Search for the cell housing the specified text and yield its (x, y) center coordinate. 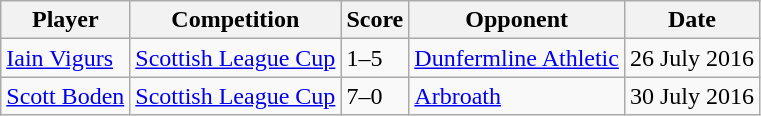
Opponent (517, 20)
1–5 (375, 58)
Date (692, 20)
26 July 2016 (692, 58)
Iain Vigurs (66, 58)
7–0 (375, 96)
Competition (236, 20)
Player (66, 20)
Arbroath (517, 96)
Scott Boden (66, 96)
Dunfermline Athletic (517, 58)
Score (375, 20)
30 July 2016 (692, 96)
